For the text-containing cell, return its midpoint in (X, Y) coordinate format. 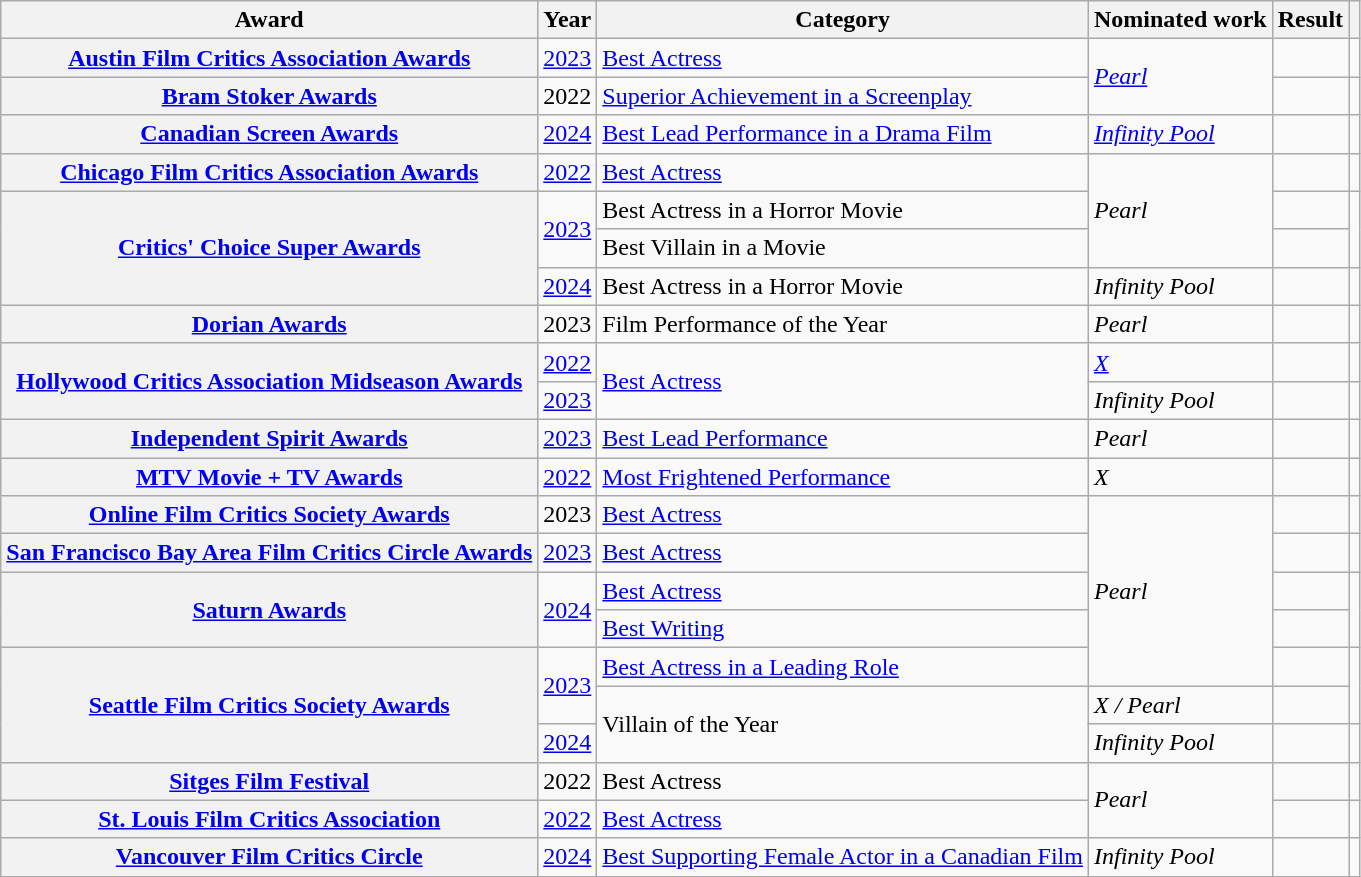
Film Performance of the Year (843, 324)
Seattle Film Critics Society Awards (270, 705)
Villain of the Year (843, 724)
Dorian Awards (270, 324)
Superior Achievement in a Screenplay (843, 96)
Best Villain in a Movie (843, 248)
Hollywood Critics Association Midseason Awards (270, 381)
Independent Spirit Awards (270, 438)
Best Actress in a Leading Role (843, 667)
Award (270, 20)
San Francisco Bay Area Film Critics Circle Awards (270, 553)
Category (843, 20)
Austin Film Critics Association Awards (270, 58)
Vancouver Film Critics Circle (270, 857)
Most Frightened Performance (843, 477)
Best Lead Performance (843, 438)
Sitges Film Festival (270, 781)
Saturn Awards (270, 610)
Nominated work (1180, 20)
Canadian Screen Awards (270, 134)
Best Writing (843, 629)
Result (1310, 20)
Online Film Critics Society Awards (270, 515)
MTV Movie + TV Awards (270, 477)
Best Supporting Female Actor in a Canadian Film (843, 857)
Critics' Choice Super Awards (270, 248)
Year (568, 20)
Chicago Film Critics Association Awards (270, 172)
St. Louis Film Critics Association (270, 819)
X / Pearl (1180, 705)
Bram Stoker Awards (270, 96)
Best Lead Performance in a Drama Film (843, 134)
